Provide the [X, Y] coordinate of the cell's center where the given text is located.  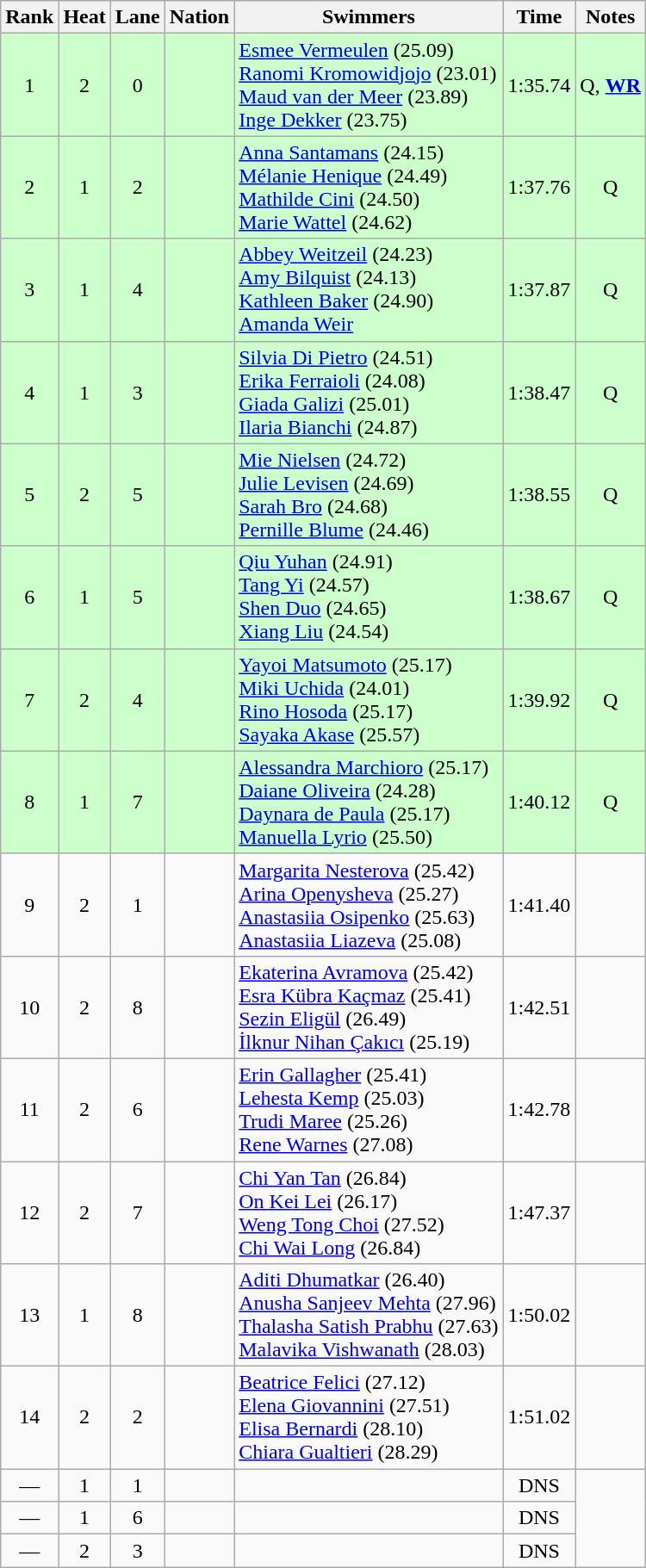
Qiu Yuhan (24.91)Tang Yi (24.57)Shen Duo (24.65)Xiang Liu (24.54) [369, 598]
1:40.12 [539, 803]
1:37.87 [539, 289]
1:35.74 [539, 84]
1:47.37 [539, 1212]
Swimmers [369, 17]
Margarita Nesterova (25.42) Arina Openysheva (25.27)Anastasiia Osipenko (25.63) Anastasiia Liazeva (25.08) [369, 904]
Mie Nielsen (24.72)Julie Levisen (24.69)Sarah Bro (24.68)Pernille Blume (24.46) [369, 494]
Heat [84, 17]
Esmee Vermeulen (25.09) Ranomi Kromowidjojo (23.01) Maud van der Meer (23.89) Inge Dekker (23.75) [369, 84]
Ekaterina Avramova (25.42) Esra Kübra Kaçmaz (25.41) Sezin Eligül (26.49) İlknur Nihan Çakıcı (25.19) [369, 1007]
Aditi Dhumatkar (26.40) Anusha Sanjeev Mehta (27.96) Thalasha Satish Prabhu (27.63) Malavika Vishwanath (28.03) [369, 1316]
14 [29, 1417]
1:51.02 [539, 1417]
12 [29, 1212]
Anna Santamans (24.15) Mélanie Henique (24.49) Mathilde Cini (24.50) Marie Wattel (24.62) [369, 188]
1:37.76 [539, 188]
Abbey Weitzeil (24.23) Amy Bilquist (24.13) Kathleen Baker (24.90) Amanda Weir [369, 289]
1:39.92 [539, 699]
Chi Yan Tan (26.84) On Kei Lei (26.17) Weng Tong Choi (27.52) Chi Wai Long (26.84) [369, 1212]
0 [138, 84]
1:38.67 [539, 598]
Nation [199, 17]
13 [29, 1316]
Rank [29, 17]
Erin Gallagher (25.41) Lehesta Kemp (25.03) Trudi Maree (25.26) Rene Warnes (27.08) [369, 1109]
Q, WR [611, 84]
Yayoi Matsumoto (25.17)Miki Uchida (24.01)Rino Hosoda (25.17) Sayaka Akase (25.57) [369, 699]
1:38.55 [539, 494]
1:42.51 [539, 1007]
Silvia Di Pietro (24.51) Erika Ferraioli (24.08) Giada Galizi (25.01) Ilaria Bianchi (24.87) [369, 393]
Time [539, 17]
11 [29, 1109]
1:50.02 [539, 1316]
Notes [611, 17]
Beatrice Felici (27.12) Elena Giovannini (27.51) Elisa Bernardi (28.10) Chiara Gualtieri (28.29) [369, 1417]
1:38.47 [539, 393]
Alessandra Marchioro (25.17)Daiane Oliveira (24.28) Daynara de Paula (25.17)Manuella Lyrio (25.50) [369, 803]
Lane [138, 17]
10 [29, 1007]
1:41.40 [539, 904]
9 [29, 904]
1:42.78 [539, 1109]
